Provide the [x, y] coordinate of the cell's center where the given text is located.  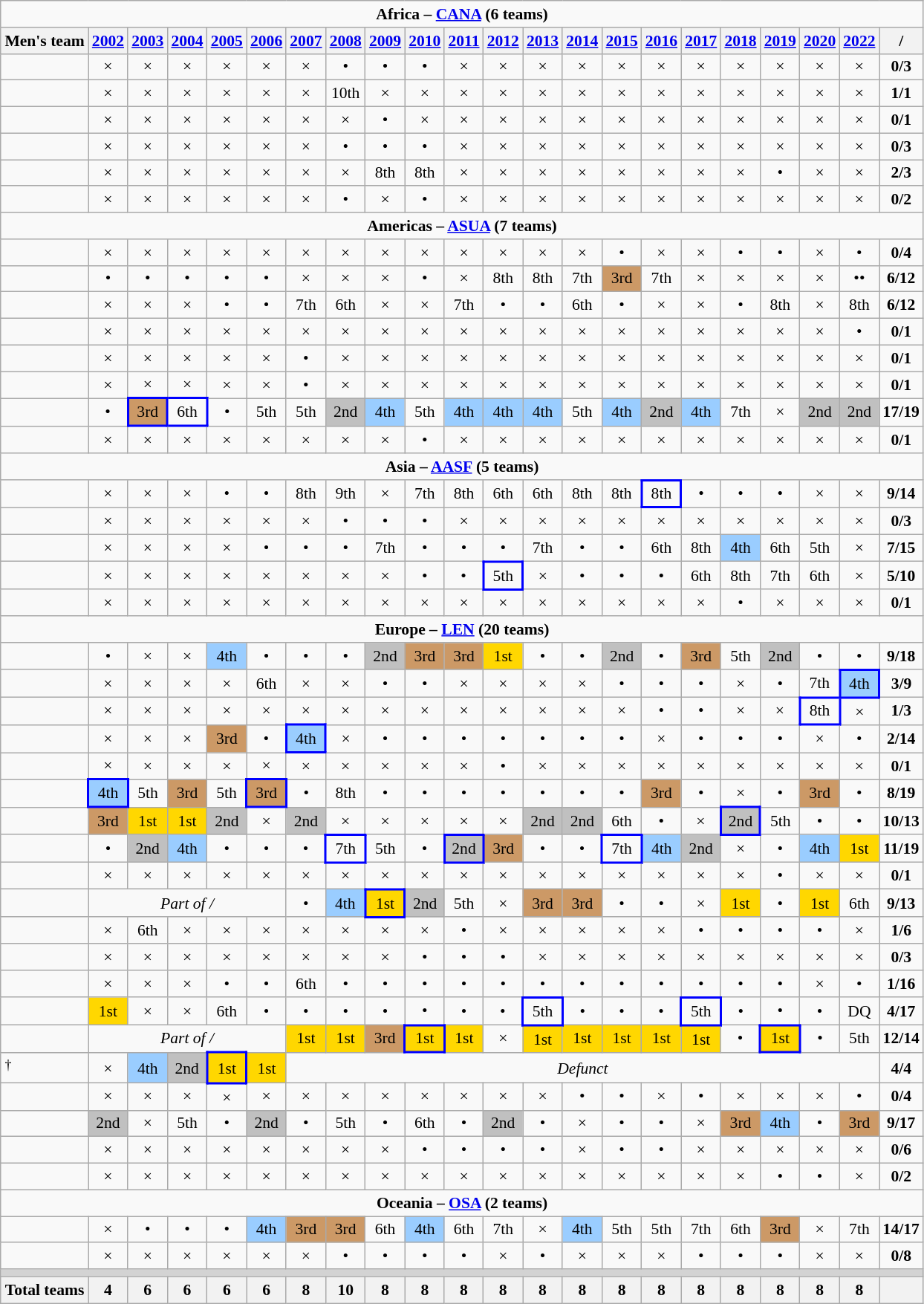
4/17 [902, 1012]
DQ [859, 1012]
2007 [306, 41]
2016 [661, 41]
Defunct [582, 1068]
11/19 [902, 849]
2008 [346, 41]
2003 [147, 41]
4/4 [902, 1068]
9/17 [902, 1123]
Asia – AASF (5 teams) [462, 467]
5/10 [902, 575]
2011 [463, 41]
Americas – ASUA (7 teams) [462, 226]
2006 [266, 41]
4 [108, 1290]
9/13 [902, 904]
10th [346, 94]
14/17 [902, 1230]
2/3 [902, 173]
17/19 [902, 412]
† [45, 1068]
2013 [542, 41]
1/3 [902, 712]
10 [346, 1290]
2018 [740, 41]
2005 [227, 41]
2017 [701, 41]
9th [346, 493]
•• [859, 279]
1/6 [902, 930]
2015 [621, 41]
Europe – LEN (20 teams) [462, 630]
2022 [859, 41]
1/1 [902, 94]
Total teams [45, 1290]
8/19 [902, 794]
0/6 [902, 1150]
2009 [385, 41]
Oceania – OSA (2 teams) [462, 1203]
2002 [108, 41]
2019 [780, 41]
2/14 [902, 739]
1/16 [902, 984]
Men's team [45, 41]
9/18 [902, 656]
2012 [504, 41]
9/14 [902, 493]
2014 [582, 41]
10/13 [902, 820]
Africa – CANA (6 teams) [462, 14]
7/15 [902, 548]
0/8 [902, 1256]
3/9 [902, 684]
2004 [187, 41]
12/14 [902, 1039]
/ [902, 41]
2010 [425, 41]
2020 [820, 41]
